Pinpoint the cell where the given text exists, returning its [x, y] midpoint coordinate. 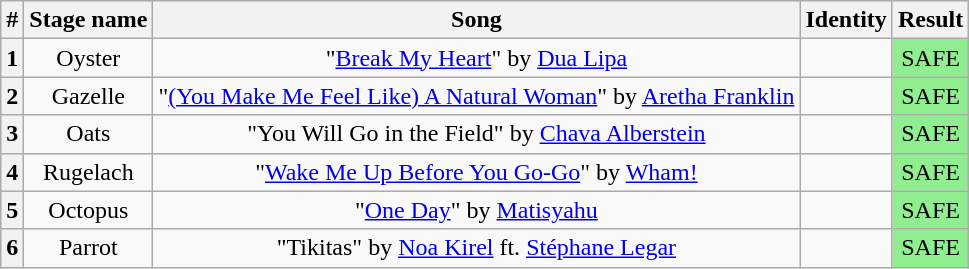
"Break My Heart" by Dua Lipa [476, 58]
2 [12, 96]
"You Will Go in the Field" by Chava Alberstein [476, 134]
Octopus [88, 210]
Result [930, 20]
3 [12, 134]
Gazelle [88, 96]
Rugelach [88, 172]
1 [12, 58]
"One Day" by Matisyahu [476, 210]
5 [12, 210]
Oats [88, 134]
4 [12, 172]
Identity [846, 20]
Song [476, 20]
Parrot [88, 248]
6 [12, 248]
"Wake Me Up Before You Go-Go" by Wham! [476, 172]
# [12, 20]
Oyster [88, 58]
"(You Make Me Feel Like) A Natural Woman" by Aretha Franklin [476, 96]
"Tikitas" by Noa Kirel ft. Stéphane Legar [476, 248]
Stage name [88, 20]
